For the text-containing cell, return its midpoint in (x, y) coordinate format. 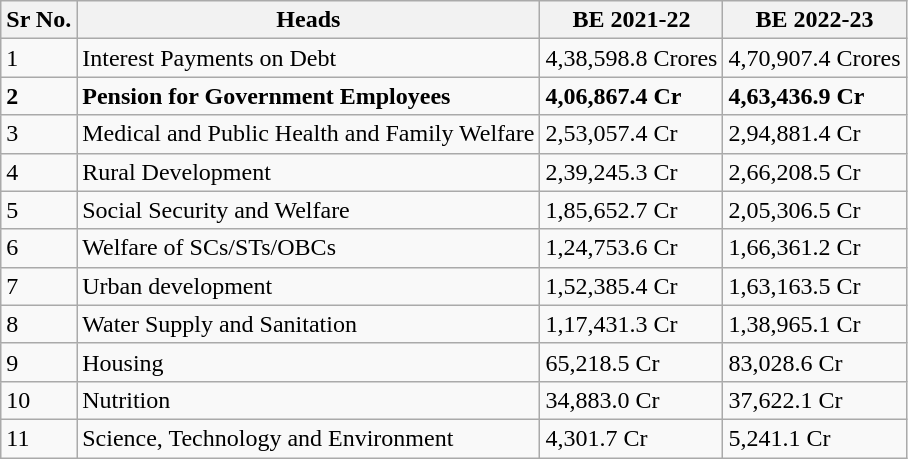
9 (39, 362)
6 (39, 248)
37,622.1 Cr (814, 400)
Nutrition (308, 400)
Heads (308, 20)
1,63,163.5 Cr (814, 286)
4,63,436.9 Cr (814, 96)
Rural Development (308, 172)
4,38,598.8 Crores (632, 58)
34,883.0 Cr (632, 400)
2,94,881.4 Cr (814, 134)
8 (39, 324)
2,39,245.3 Cr (632, 172)
2,66,208.5 Cr (814, 172)
Interest Payments on Debt (308, 58)
7 (39, 286)
65,218.5 Cr (632, 362)
1,24,753.6 Cr (632, 248)
Medical and Public Health and Family Welfare (308, 134)
Welfare of SCs/STs/OBCs (308, 248)
BE 2021-22 (632, 20)
5,241.1 Cr (814, 438)
Sr No. (39, 20)
2 (39, 96)
3 (39, 134)
1 (39, 58)
4 (39, 172)
1,52,385.4 Cr (632, 286)
Housing (308, 362)
Social Security and Welfare (308, 210)
4,301.7 Cr (632, 438)
BE 2022-23 (814, 20)
Water Supply and Sanitation (308, 324)
1,85,652.7 Cr (632, 210)
1,66,361.2 Cr (814, 248)
1,38,965.1 Cr (814, 324)
1,17,431.3 Cr (632, 324)
4,70,907.4 Crores (814, 58)
2,53,057.4 Cr (632, 134)
Pension for Government Employees (308, 96)
10 (39, 400)
5 (39, 210)
Urban development (308, 286)
2,05,306.5 Cr (814, 210)
4,06,867.4 Cr (632, 96)
83,028.6 Cr (814, 362)
Science, Technology and Environment (308, 438)
11 (39, 438)
